Identify which cell holds the provided text, then report its [x, y] central coordinate. 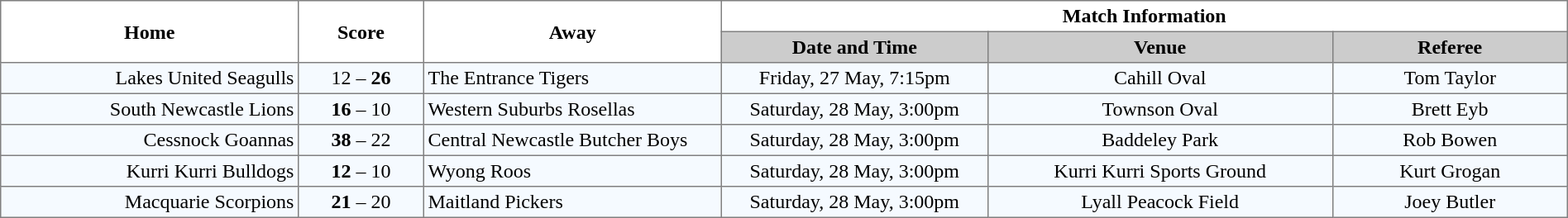
Kurri Kurri Sports Ground [1159, 171]
Friday, 27 May, 7:15pm [854, 78]
12 – 10 [361, 171]
South Newcastle Lions [150, 109]
Kurt Grogan [1450, 171]
Date and Time [854, 47]
Joey Butler [1450, 202]
Central Newcastle Butcher Boys [572, 140]
Rob Bowen [1450, 140]
Lyall Peacock Field [1159, 202]
Macquarie Scorpions [150, 202]
Cessnock Goannas [150, 140]
Match Information [1145, 17]
Townson Oval [1159, 109]
Referee [1450, 47]
Venue [1159, 47]
Brett Eyb [1450, 109]
Tom Taylor [1450, 78]
Lakes United Seagulls [150, 78]
Baddeley Park [1159, 140]
The Entrance Tigers [572, 78]
38 – 22 [361, 140]
Away [572, 31]
Cahill Oval [1159, 78]
Home [150, 31]
12 – 26 [361, 78]
Western Suburbs Rosellas [572, 109]
21 – 20 [361, 202]
Kurri Kurri Bulldogs [150, 171]
16 – 10 [361, 109]
Score [361, 31]
Wyong Roos [572, 171]
Maitland Pickers [572, 202]
